Determine the [X, Y] coordinate at the center of the cell enclosing the given text.  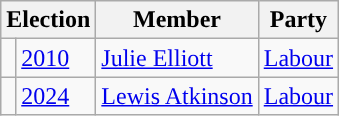
2024 [56, 96]
Julie Elliott [177, 58]
Member [177, 20]
2010 [56, 58]
Election [48, 20]
Party [298, 20]
Lewis Atkinson [177, 96]
